Return the [x, y] coordinate for the center point of the cell that contains the specified text.  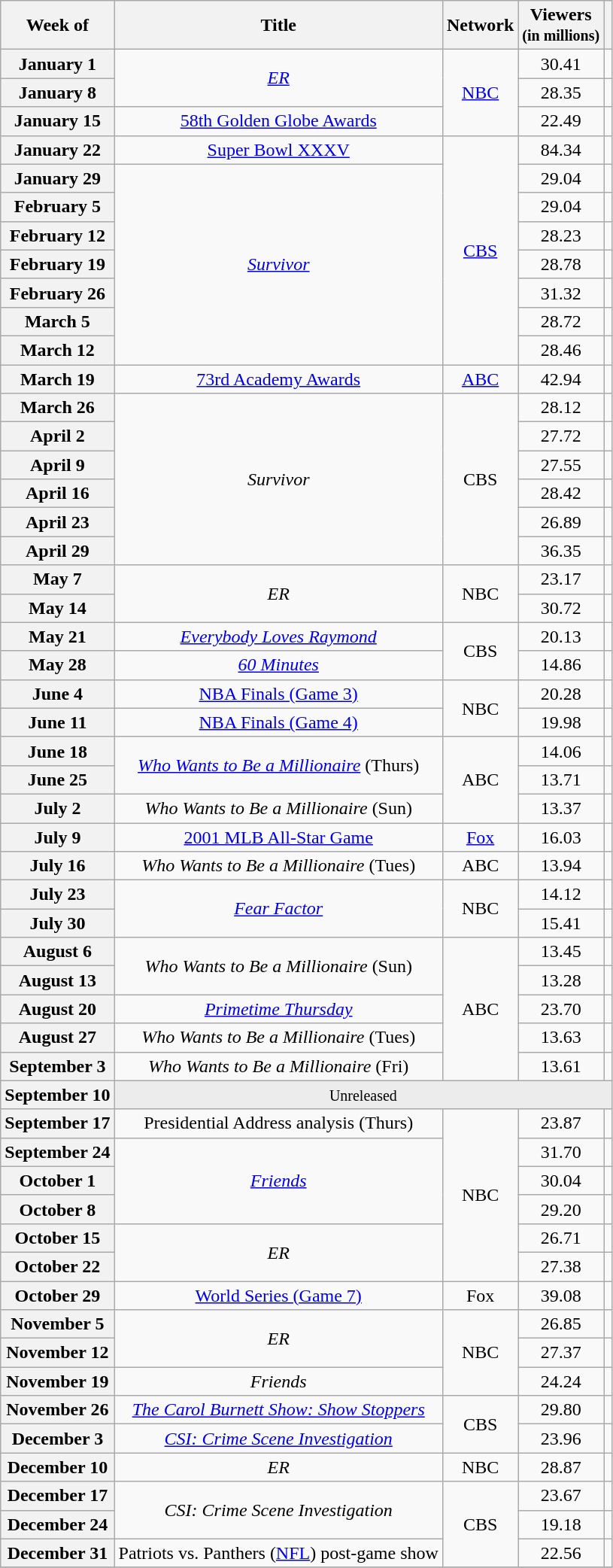
Super Bowl XXXV [278, 150]
19.18 [561, 1524]
February 26 [57, 293]
Title [278, 26]
22.49 [561, 121]
Who Wants to Be a Millionaire (Thurs) [278, 765]
29.80 [561, 1410]
July 30 [57, 923]
24.24 [561, 1381]
23.96 [561, 1439]
28.46 [561, 350]
March 12 [57, 350]
July 23 [57, 895]
October 15 [57, 1238]
Fear Factor [278, 909]
60 Minutes [278, 665]
November 19 [57, 1381]
June 11 [57, 722]
28.72 [561, 321]
April 23 [57, 522]
2001 MLB All-Star Game [278, 837]
November 5 [57, 1324]
October 29 [57, 1295]
26.89 [561, 522]
September 10 [57, 1095]
NBA Finals (Game 3) [278, 694]
December 31 [57, 1553]
April 2 [57, 436]
19.98 [561, 722]
13.45 [561, 952]
28.87 [561, 1467]
28.23 [561, 236]
July 16 [57, 866]
October 1 [57, 1181]
20.28 [561, 694]
June 4 [57, 694]
14.12 [561, 895]
The Carol Burnett Show: Show Stoppers [278, 1410]
January 29 [57, 178]
July 2 [57, 808]
13.37 [561, 808]
Primetime Thursday [278, 1009]
Who Wants to Be a Millionaire (Fri) [278, 1066]
20.13 [561, 637]
December 3 [57, 1439]
August 6 [57, 952]
30.04 [561, 1181]
May 28 [57, 665]
March 19 [57, 378]
23.70 [561, 1009]
28.12 [561, 408]
28.42 [561, 494]
October 8 [57, 1209]
13.61 [561, 1066]
23.17 [561, 579]
26.85 [561, 1324]
February 5 [57, 207]
Network [480, 26]
30.41 [561, 64]
23.67 [561, 1496]
42.94 [561, 378]
November 12 [57, 1353]
April 9 [57, 465]
26.71 [561, 1238]
Everybody Loves Raymond [278, 637]
14.06 [561, 751]
13.28 [561, 980]
Viewers(in millions) [561, 26]
Patriots vs. Panthers (NFL) post-game show [278, 1553]
16.03 [561, 837]
January 15 [57, 121]
August 13 [57, 980]
13.94 [561, 866]
March 26 [57, 408]
June 18 [57, 751]
May 21 [57, 637]
April 29 [57, 551]
28.78 [561, 264]
28.35 [561, 93]
January 22 [57, 150]
March 5 [57, 321]
23.87 [561, 1123]
27.55 [561, 465]
39.08 [561, 1295]
January 8 [57, 93]
December 17 [57, 1496]
30.72 [561, 608]
Presidential Address analysis (Thurs) [278, 1123]
January 1 [57, 64]
14.86 [561, 665]
Week of [57, 26]
February 12 [57, 236]
58th Golden Globe Awards [278, 121]
April 16 [57, 494]
84.34 [561, 150]
27.38 [561, 1266]
September 17 [57, 1123]
15.41 [561, 923]
36.35 [561, 551]
May 14 [57, 608]
Unreleased [363, 1095]
World Series (Game 7) [278, 1295]
February 19 [57, 264]
December 10 [57, 1467]
December 24 [57, 1524]
September 24 [57, 1152]
October 22 [57, 1266]
27.72 [561, 436]
NBA Finals (Game 4) [278, 722]
22.56 [561, 1553]
August 20 [57, 1009]
29.20 [561, 1209]
September 3 [57, 1066]
27.37 [561, 1353]
13.71 [561, 779]
August 27 [57, 1038]
May 7 [57, 579]
13.63 [561, 1038]
July 9 [57, 837]
June 25 [57, 779]
31.32 [561, 293]
November 26 [57, 1410]
73rd Academy Awards [278, 378]
31.70 [561, 1152]
